Pinpoint the cell where the given text exists, returning its (X, Y) midpoint coordinate. 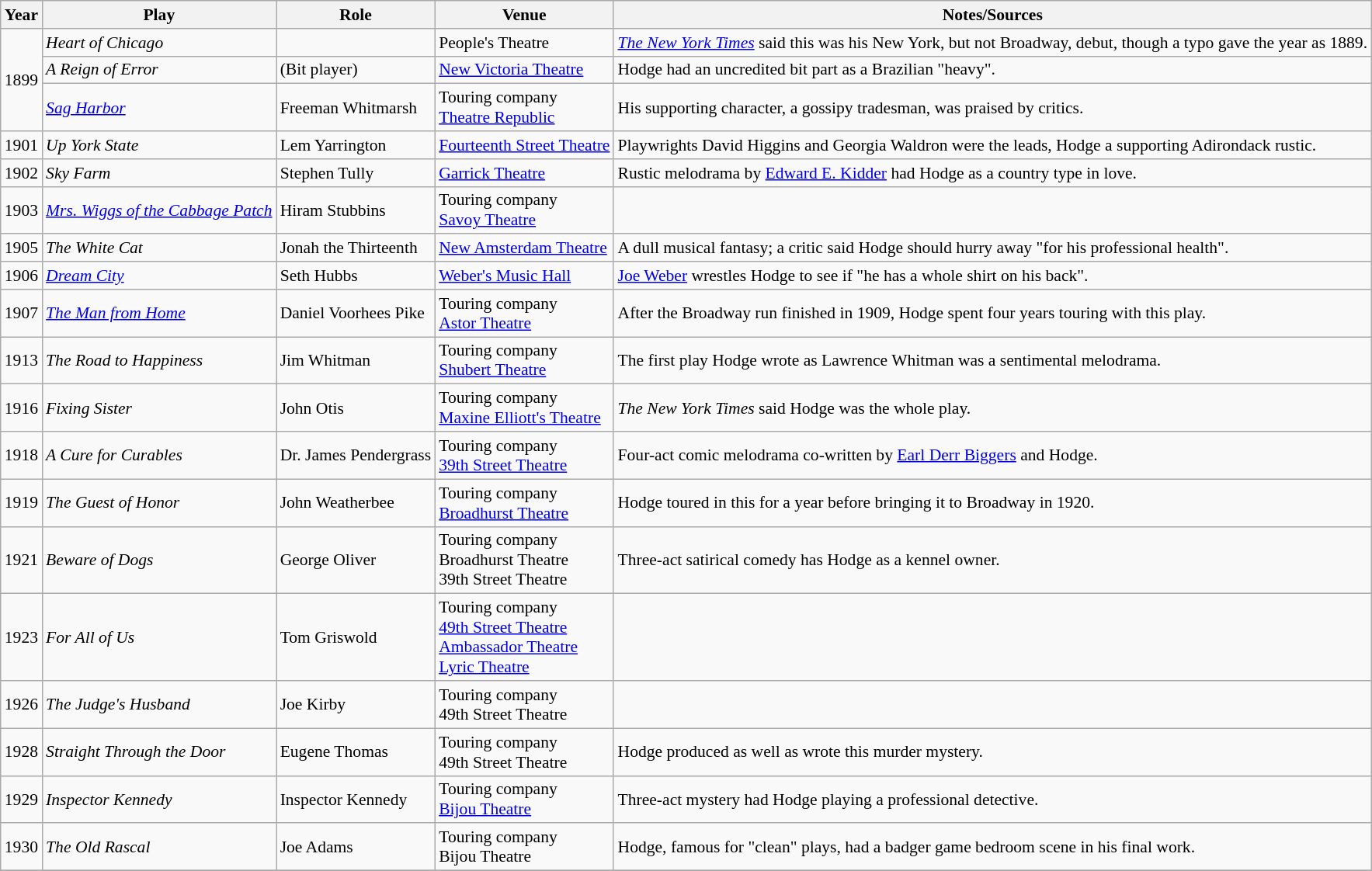
Role (356, 15)
Lem Yarrington (356, 145)
The Man from Home (159, 314)
The Old Rascal (159, 848)
Venue (524, 15)
Hiram Stubbins (356, 210)
Garrick Theatre (524, 173)
1907 (22, 314)
1918 (22, 455)
For All of Us (159, 637)
The Guest of Honor (159, 503)
A Cure for Curables (159, 455)
Notes/Sources (992, 15)
Touring companyShubert Theatre (524, 360)
Touring companyBroadhurst Theatre39th Street Theatre (524, 560)
Joe Weber wrestles Hodge to see if "he has a whole shirt on his back". (992, 276)
The New York Times said Hodge was the whole play. (992, 408)
Touring companyBroadhurst Theatre (524, 503)
Touring companyMaxine Elliott's Theatre (524, 408)
People's Theatre (524, 43)
Play (159, 15)
1906 (22, 276)
Fixing Sister (159, 408)
1926 (22, 705)
The White Cat (159, 248)
Hodge produced as well as wrote this murder mystery. (992, 751)
Beware of Dogs (159, 560)
Playwrights David Higgins and Georgia Waldron were the leads, Hodge a supporting Adirondack rustic. (992, 145)
Three-act mystery had Hodge playing a professional detective. (992, 800)
Three-act satirical comedy has Hodge as a kennel owner. (992, 560)
Hodge had an uncredited bit part as a Brazilian "heavy". (992, 70)
Fourteenth Street Theatre (524, 145)
Touring companyTheatre Republic (524, 107)
The Road to Happiness (159, 360)
Joe Kirby (356, 705)
Dr. James Pendergrass (356, 455)
Joe Adams (356, 848)
Eugene Thomas (356, 751)
After the Broadway run finished in 1909, Hodge spent four years touring with this play. (992, 314)
Rustic melodrama by Edward E. Kidder had Hodge as a country type in love. (992, 173)
Freeman Whitmarsh (356, 107)
Stephen Tully (356, 173)
Year (22, 15)
John Weatherbee (356, 503)
A Reign of Error (159, 70)
(Bit player) (356, 70)
Sky Farm (159, 173)
New Victoria Theatre (524, 70)
1903 (22, 210)
Mrs. Wiggs of the Cabbage Patch (159, 210)
Sag Harbor (159, 107)
Touring company39th Street Theatre (524, 455)
Jim Whitman (356, 360)
1902 (22, 173)
Dream City (159, 276)
Up York State (159, 145)
1921 (22, 560)
1913 (22, 360)
1905 (22, 248)
His supporting character, a gossipy tradesman, was praised by critics. (992, 107)
George Oliver (356, 560)
1916 (22, 408)
Straight Through the Door (159, 751)
Heart of Chicago (159, 43)
Seth Hubbs (356, 276)
1919 (22, 503)
Touring companySavoy Theatre (524, 210)
New Amsterdam Theatre (524, 248)
John Otis (356, 408)
1899 (22, 80)
Daniel Voorhees Pike (356, 314)
A dull musical fantasy; a critic said Hodge should hurry away "for his professional health". (992, 248)
Weber's Music Hall (524, 276)
1901 (22, 145)
Touring companyAstor Theatre (524, 314)
Four-act comic melodrama co-written by Earl Derr Biggers and Hodge. (992, 455)
1930 (22, 848)
The first play Hodge wrote as Lawrence Whitman was a sentimental melodrama. (992, 360)
1928 (22, 751)
Hodge toured in this for a year before bringing it to Broadway in 1920. (992, 503)
1923 (22, 637)
Jonah the Thirteenth (356, 248)
The Judge's Husband (159, 705)
Tom Griswold (356, 637)
The New York Times said this was his New York, but not Broadway, debut, though a typo gave the year as 1889. (992, 43)
Touring company49th Street TheatreAmbassador TheatreLyric Theatre (524, 637)
Hodge, famous for "clean" plays, had a badger game bedroom scene in his final work. (992, 848)
1929 (22, 800)
